Scan for the cell matching the given text and deliver its (X, Y) coordinate at center. 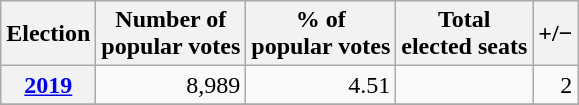
4.51 (321, 85)
8,989 (171, 85)
+/− (556, 34)
Totalelected seats (464, 34)
2019 (48, 85)
2 (556, 85)
Election (48, 34)
% ofpopular votes (321, 34)
Number ofpopular votes (171, 34)
